Output the (x, y) coordinate of the center of the cell containing the given text.  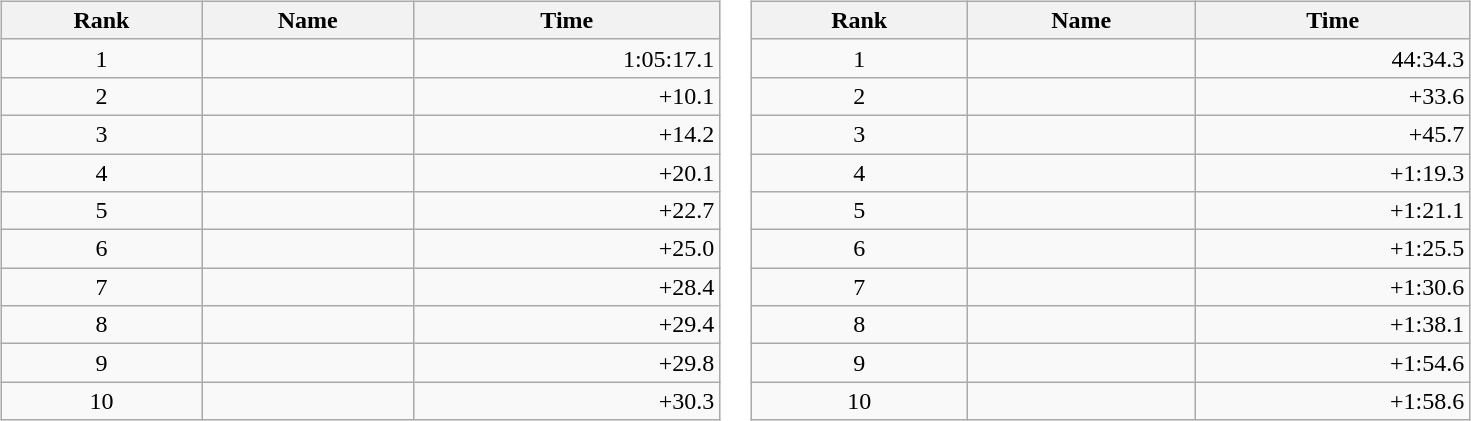
+22.7 (567, 211)
1:05:17.1 (567, 58)
44:34.3 (1333, 58)
+30.3 (567, 401)
+33.6 (1333, 96)
+29.8 (567, 363)
+1:19.3 (1333, 173)
+29.4 (567, 325)
+1:25.5 (1333, 249)
+14.2 (567, 134)
+28.4 (567, 287)
+20.1 (567, 173)
+45.7 (1333, 134)
+1:30.6 (1333, 287)
+1:58.6 (1333, 401)
+1:38.1 (1333, 325)
+25.0 (567, 249)
+10.1 (567, 96)
+1:54.6 (1333, 363)
+1:21.1 (1333, 211)
